Return (X, Y) of the center of cell containing provided text 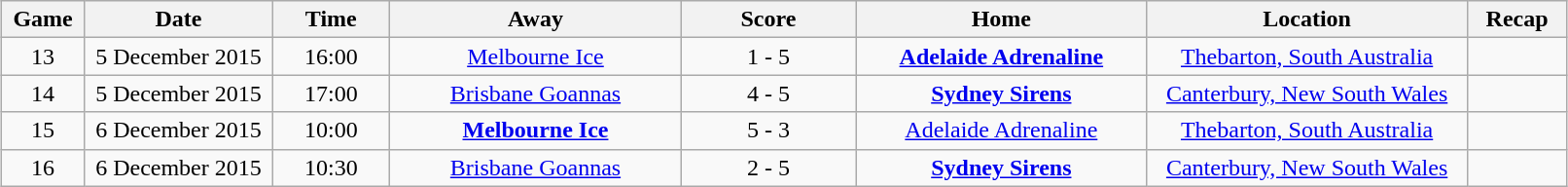
Score (768, 19)
Location (1307, 19)
14 (43, 93)
10:30 (331, 168)
Away (535, 19)
Date (179, 19)
17:00 (331, 93)
10:00 (331, 131)
16 (43, 168)
4 - 5 (768, 93)
Home (1002, 19)
Game (43, 19)
5 - 3 (768, 131)
2 - 5 (768, 168)
Time (331, 19)
1 - 5 (768, 56)
Recap (1517, 19)
13 (43, 56)
15 (43, 131)
16:00 (331, 56)
